Scan for the cell matching the given text and deliver its [x, y] coordinate at center. 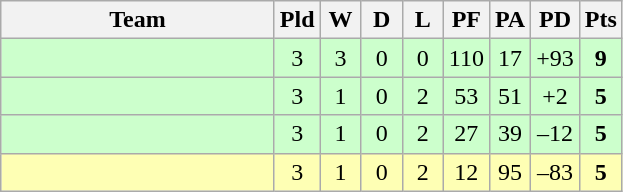
95 [510, 172]
Pts [600, 20]
–12 [556, 134]
110 [466, 58]
L [422, 20]
9 [600, 58]
39 [510, 134]
Team [138, 20]
W [340, 20]
12 [466, 172]
27 [466, 134]
+2 [556, 96]
PA [510, 20]
PF [466, 20]
Pld [297, 20]
51 [510, 96]
53 [466, 96]
17 [510, 58]
D [382, 20]
PD [556, 20]
+93 [556, 58]
–83 [556, 172]
